Return (X, Y) of the center of cell containing provided text 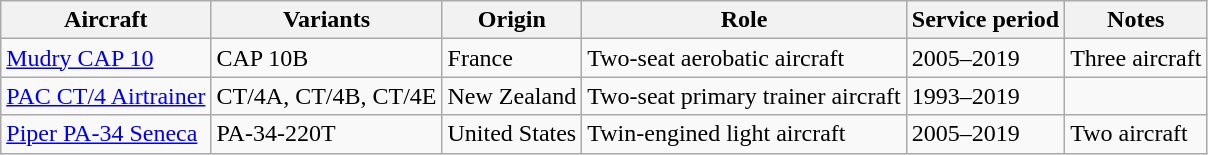
Variants (326, 20)
CAP 10B (326, 58)
PAC CT/4 Airtrainer (106, 96)
PA-34-220T (326, 134)
Twin-engined light aircraft (744, 134)
United States (512, 134)
Two-seat primary trainer aircraft (744, 96)
CT/4A, CT/4B, CT/4E (326, 96)
France (512, 58)
Piper PA-34 Seneca (106, 134)
Origin (512, 20)
Two-seat aerobatic aircraft (744, 58)
Role (744, 20)
Two aircraft (1136, 134)
Service period (985, 20)
Notes (1136, 20)
Three aircraft (1136, 58)
Mudry CAP 10 (106, 58)
New Zealand (512, 96)
Aircraft (106, 20)
1993–2019 (985, 96)
